Scan for the cell matching the given text and deliver its [x, y] coordinate at center. 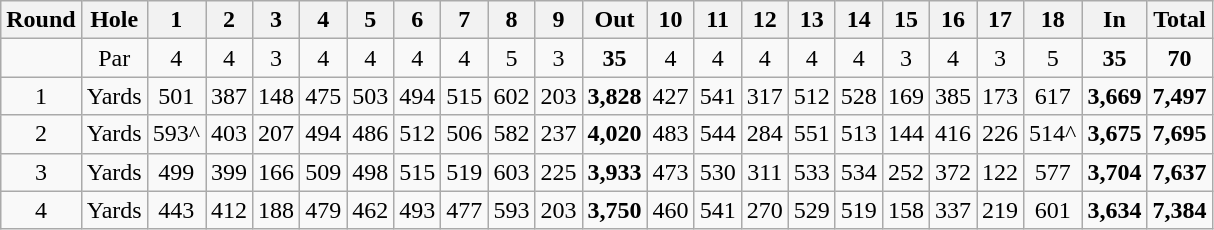
601 [1053, 210]
399 [230, 172]
6 [418, 20]
3,933 [614, 172]
Hole [114, 20]
617 [1053, 96]
Total [1180, 20]
509 [324, 172]
499 [176, 172]
8 [512, 20]
602 [512, 96]
In [1114, 20]
3,828 [614, 96]
462 [370, 210]
10 [670, 20]
427 [670, 96]
188 [276, 210]
15 [906, 20]
486 [370, 134]
317 [764, 96]
311 [764, 172]
3,669 [1114, 96]
528 [858, 96]
534 [858, 172]
17 [1000, 20]
158 [906, 210]
207 [276, 134]
226 [1000, 134]
7 [464, 20]
372 [952, 172]
514^ [1053, 134]
477 [464, 210]
Par [114, 58]
9 [558, 20]
7,497 [1180, 96]
498 [370, 172]
503 [370, 96]
284 [764, 134]
387 [230, 96]
122 [1000, 172]
18 [1053, 20]
7,695 [1180, 134]
3,675 [1114, 134]
225 [558, 172]
473 [670, 172]
173 [1000, 96]
Round [41, 20]
513 [858, 134]
443 [176, 210]
475 [324, 96]
479 [324, 210]
551 [812, 134]
603 [512, 172]
493 [418, 210]
533 [812, 172]
144 [906, 134]
16 [952, 20]
270 [764, 210]
337 [952, 210]
501 [176, 96]
237 [558, 134]
3,634 [1114, 210]
4,020 [614, 134]
169 [906, 96]
403 [230, 134]
529 [812, 210]
544 [718, 134]
416 [952, 134]
13 [812, 20]
219 [1000, 210]
582 [512, 134]
166 [276, 172]
3,704 [1114, 172]
148 [276, 96]
460 [670, 210]
506 [464, 134]
412 [230, 210]
12 [764, 20]
3,750 [614, 210]
11 [718, 20]
7,384 [1180, 210]
385 [952, 96]
252 [906, 172]
7,637 [1180, 172]
483 [670, 134]
593 [512, 210]
530 [718, 172]
Out [614, 20]
14 [858, 20]
70 [1180, 58]
593^ [176, 134]
577 [1053, 172]
